Output the (x, y) coordinate of the center of the cell containing the given text.  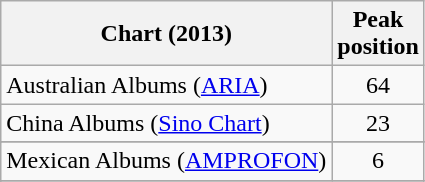
23 (378, 123)
Peakposition (378, 34)
64 (378, 85)
Mexican Albums (AMPROFON) (166, 161)
China Albums (Sino Chart) (166, 123)
Australian Albums (ARIA) (166, 85)
Chart (2013) (166, 34)
6 (378, 161)
